Return [x, y] of the center of cell containing provided text 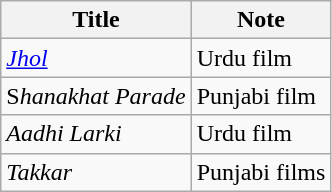
Takkar [96, 172]
Shanakhat Parade [96, 96]
Aadhi Larki [96, 134]
Punjabi film [261, 96]
Jhol [96, 58]
Note [261, 20]
Punjabi films [261, 172]
Title [96, 20]
